From the cell containing the given text, extract its center point as [X, Y] coordinate. 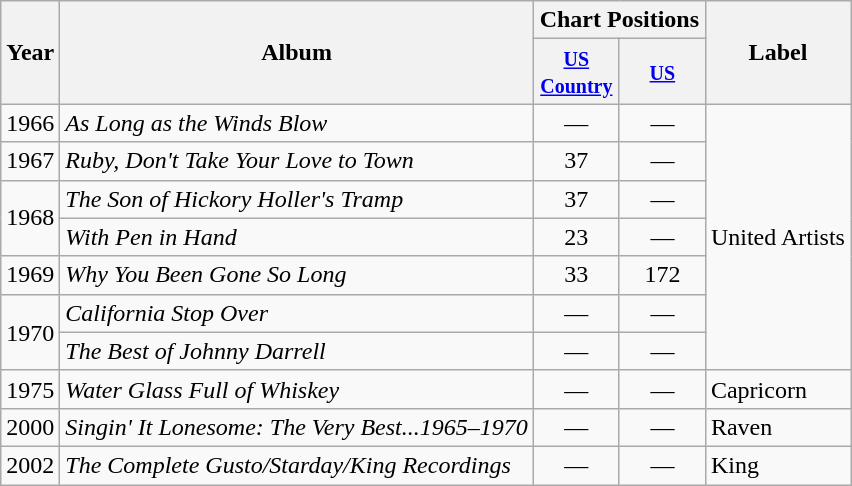
1968 [30, 218]
Chart Positions [619, 20]
1969 [30, 275]
The Best of Johnny Darrell [296, 351]
1966 [30, 123]
US [662, 72]
23 [576, 237]
Capricorn [778, 389]
1975 [30, 389]
2000 [30, 427]
Label [778, 52]
Raven [778, 427]
The Complete Gusto/Starday/King Recordings [296, 465]
172 [662, 275]
2002 [30, 465]
United Artists [778, 237]
Album [296, 52]
Water Glass Full of Whiskey [296, 389]
Why You Been Gone So Long [296, 275]
Year [30, 52]
California Stop Over [296, 313]
Singin' It Lonesome: The Very Best...1965–1970 [296, 427]
Ruby, Don't Take Your Love to Town [296, 161]
As Long as the Winds Blow [296, 123]
King [778, 465]
With Pen in Hand [296, 237]
1970 [30, 332]
33 [576, 275]
The Son of Hickory Holler's Tramp [296, 199]
1967 [30, 161]
US Country [576, 72]
